Identify which cell holds the provided text, then report its (X, Y) central coordinate. 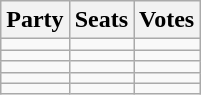
Party (35, 20)
Seats (101, 20)
Votes (167, 20)
